Search for the cell housing the specified text and yield its (X, Y) center coordinate. 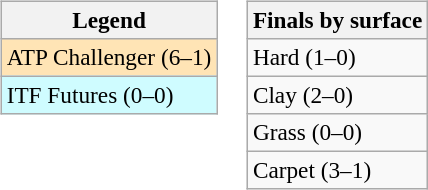
Legend (108, 20)
Finals by surface (337, 20)
Carpet (3–1) (337, 171)
Grass (0–0) (337, 133)
ATP Challenger (6–1) (108, 57)
ITF Futures (0–0) (108, 95)
Clay (2–0) (337, 95)
Hard (1–0) (337, 57)
